Scan for the cell matching the given text and deliver its [x, y] coordinate at center. 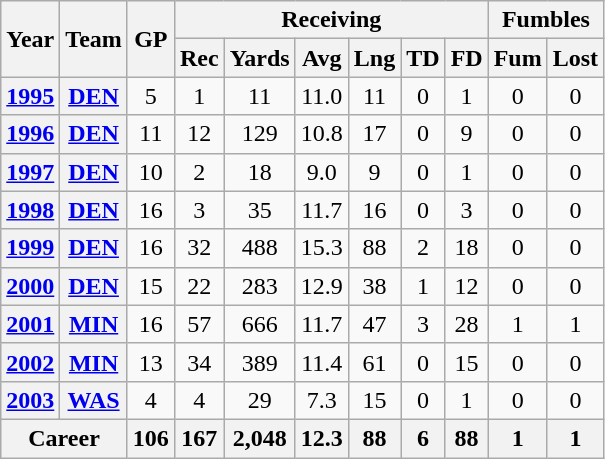
10 [150, 172]
Fum [518, 58]
28 [466, 324]
9.0 [322, 172]
488 [260, 248]
389 [260, 362]
106 [150, 438]
12.9 [322, 286]
2,048 [260, 438]
Lost [575, 58]
17 [374, 134]
1997 [30, 172]
Career [64, 438]
13 [150, 362]
1999 [30, 248]
283 [260, 286]
38 [374, 286]
Team [94, 39]
12.3 [322, 438]
34 [199, 362]
WAS [94, 400]
47 [374, 324]
Yards [260, 58]
6 [423, 438]
Receiving [331, 20]
32 [199, 248]
2002 [30, 362]
61 [374, 362]
FD [466, 58]
666 [260, 324]
1998 [30, 210]
11.0 [322, 96]
2001 [30, 324]
57 [199, 324]
Lng [374, 58]
1996 [30, 134]
129 [260, 134]
15.3 [322, 248]
GP [150, 39]
35 [260, 210]
Avg [322, 58]
Rec [199, 58]
5 [150, 96]
1995 [30, 96]
Year [30, 39]
2003 [30, 400]
10.8 [322, 134]
29 [260, 400]
2000 [30, 286]
167 [199, 438]
22 [199, 286]
7.3 [322, 400]
Fumbles [546, 20]
TD [423, 58]
11.4 [322, 362]
